Pinpoint the cell where the given text exists, returning its (x, y) midpoint coordinate. 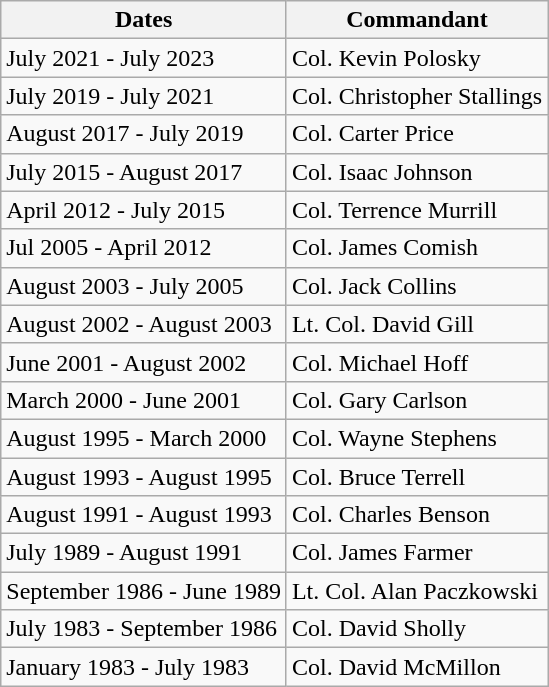
Col. James Farmer (416, 553)
Col. James Comish (416, 248)
August 2017 - July 2019 (144, 134)
Lt. Col. Alan Paczkowski (416, 591)
August 2003 - July 2005 (144, 286)
Col. Carter Price (416, 134)
Col. Gary Carlson (416, 400)
Col. Bruce Terrell (416, 477)
Col. David McMillon (416, 667)
June 2001 - August 2002 (144, 362)
July 1983 - September 1986 (144, 629)
April 2012 - July 2015 (144, 210)
Jul 2005 - April 2012 (144, 248)
Col. David Sholly (416, 629)
July 2015 - August 2017 (144, 172)
Col. Michael Hoff (416, 362)
March 2000 - June 2001 (144, 400)
Lt. Col. David Gill (416, 324)
September 1986 - June 1989 (144, 591)
Col. Jack Collins (416, 286)
Col. Kevin Polosky (416, 58)
Col. Terrence Murrill (416, 210)
August 1995 - March 2000 (144, 438)
August 1993 - August 1995 (144, 477)
January 1983 - July 1983 (144, 667)
July 1989 - August 1991 (144, 553)
August 2002 - August 2003 (144, 324)
Dates (144, 20)
Col. Charles Benson (416, 515)
Col. Wayne Stephens (416, 438)
August 1991 - August 1993 (144, 515)
July 2021 - July 2023 (144, 58)
July 2019 - July 2021 (144, 96)
Col. Christopher Stallings (416, 96)
Col. Isaac Johnson (416, 172)
Commandant (416, 20)
